For the text-containing cell, return its midpoint in [X, Y] coordinate format. 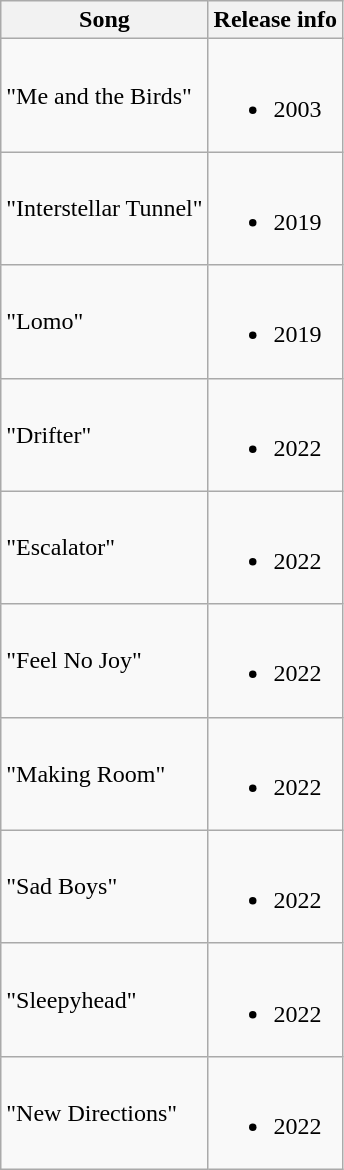
"Drifter" [104, 434]
"Making Room" [104, 774]
"Escalator" [104, 548]
2003 [275, 96]
"Interstellar Tunnel" [104, 208]
"Lomo" [104, 322]
"Feel No Joy" [104, 660]
"Sleepyhead" [104, 1000]
Song [104, 20]
Release info [275, 20]
"Sad Boys" [104, 886]
"Me and the Birds" [104, 96]
"New Directions" [104, 1112]
